Return the [x, y] coordinate for the center point of the cell that contains the specified text.  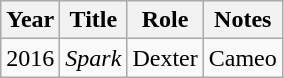
Dexter [165, 58]
Year [30, 20]
Notes [242, 20]
Cameo [242, 58]
Title [94, 20]
Spark [94, 58]
2016 [30, 58]
Role [165, 20]
